Extract the (x, y) coordinate from the center of the cell holding the provided text.  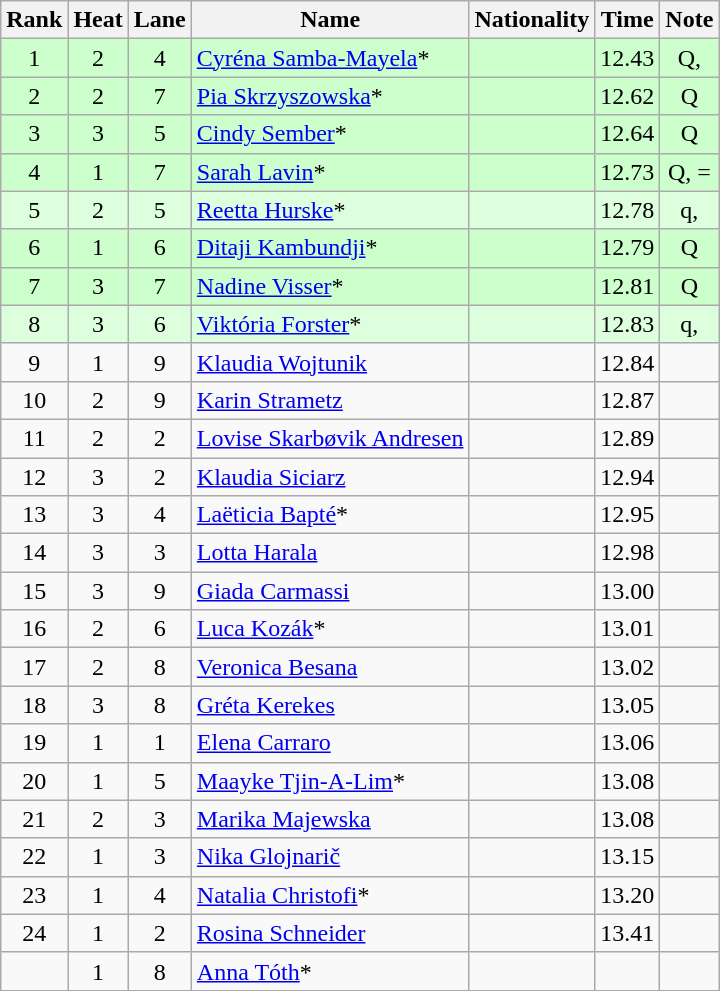
13.41 (628, 933)
10 (34, 400)
12.87 (628, 400)
Reetta Hurske* (330, 210)
Marika Majewska (330, 819)
24 (34, 933)
Lane (160, 20)
Karin Strametz (330, 400)
12.89 (628, 438)
12.95 (628, 515)
Nadine Visser* (330, 286)
18 (34, 705)
Q, (690, 58)
13 (34, 515)
Sarah Lavin* (330, 172)
12 (34, 477)
12.94 (628, 477)
Rank (34, 20)
12.98 (628, 553)
Cyréna Samba-Mayela* (330, 58)
23 (34, 895)
Nika Glojnarič (330, 857)
Cindy Sember* (330, 134)
12.84 (628, 362)
13.02 (628, 667)
22 (34, 857)
21 (34, 819)
Lovise Skarbøvik Andresen (330, 438)
17 (34, 667)
15 (34, 591)
Veronica Besana (330, 667)
11 (34, 438)
12.64 (628, 134)
13.01 (628, 629)
Viktória Forster* (330, 324)
12.73 (628, 172)
Nationality (532, 20)
Giada Carmassi (330, 591)
Heat (98, 20)
Klaudia Wojtunik (330, 362)
13.05 (628, 705)
Time (628, 20)
13.15 (628, 857)
Klaudia Siciarz (330, 477)
Natalia Christofi* (330, 895)
12.81 (628, 286)
16 (34, 629)
12.43 (628, 58)
Pia Skrzyszowska* (330, 96)
Lotta Harala (330, 553)
Ditaji Kambundji* (330, 248)
13.00 (628, 591)
Anna Tóth* (330, 971)
Q, = (690, 172)
13.20 (628, 895)
20 (34, 781)
Gréta Kerekes (330, 705)
Luca Kozák* (330, 629)
Maayke Tjin-A-Lim* (330, 781)
Name (330, 20)
14 (34, 553)
12.62 (628, 96)
19 (34, 743)
Rosina Schneider (330, 933)
12.78 (628, 210)
12.83 (628, 324)
Laëticia Bapté* (330, 515)
13.06 (628, 743)
Elena Carraro (330, 743)
Note (690, 20)
12.79 (628, 248)
